Determine the [X, Y] coordinate at the center of the cell enclosing the given text.  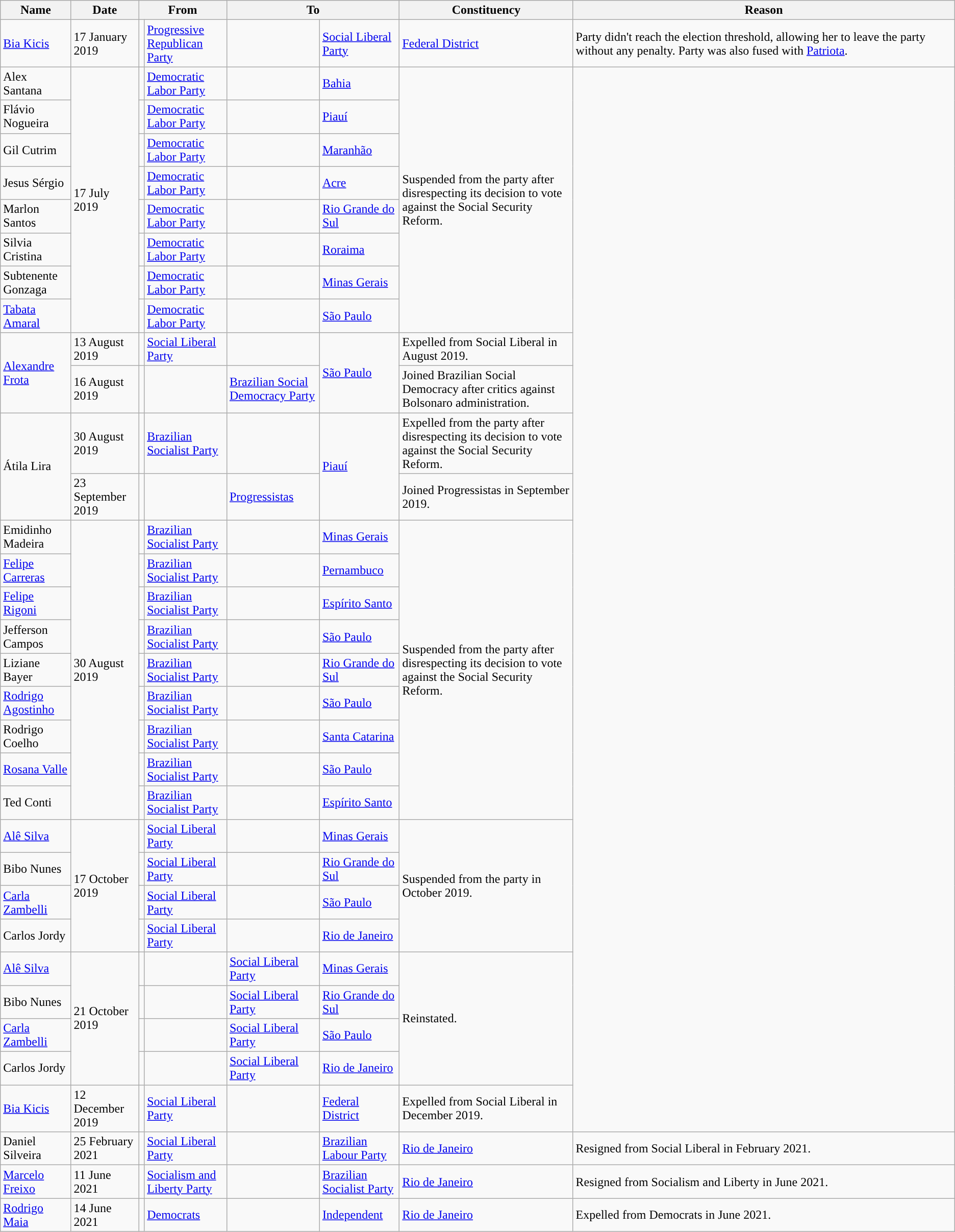
Resigned from Social Liberal in February 2021. [764, 1148]
Silvia Cristina [36, 249]
Jefferson Campos [36, 637]
Rodrigo Maia [36, 1215]
Joined Brazilian Social Democracy after critics against Bolsonaro administration. [486, 389]
Joined Progressistas in September 2019. [486, 497]
17 October 2019 [105, 885]
Rodrigo Agostinho [36, 703]
Santa Catarina [359, 736]
Reason [764, 10]
Liziane Bayer [36, 670]
Independent [359, 1215]
Brazilian Labour Party [359, 1148]
Pernambuco [359, 571]
Progressive Republican Party [186, 43]
Suspended from the party in October 2019. [486, 885]
Democrats [186, 1215]
Constituency [486, 10]
25 February 2021 [105, 1148]
11 June 2021 [105, 1182]
Rosana Valle [36, 770]
23 September 2019 [105, 497]
21 October 2019 [105, 1018]
17 July 2019 [105, 200]
From [183, 10]
Progressistas [273, 497]
17 January 2019 [105, 43]
Name [36, 10]
Brazilian Social Democracy Party [273, 389]
Marcelo Freixo [36, 1182]
Reinstated. [486, 1018]
14 June 2021 [105, 1215]
Daniel Silveira [36, 1148]
Flávio Nogueira [36, 116]
To [313, 10]
13 August 2019 [105, 349]
Felipe Carreras [36, 571]
Expelled from Democrats in June 2021. [764, 1215]
Marlon Santos [36, 216]
Acre [359, 183]
16 August 2019 [105, 389]
Alexandre Frota [36, 373]
12 December 2019 [105, 1108]
Socialism and Liberty Party [186, 1182]
Jesus Sérgio [36, 183]
Tabata Amaral [36, 315]
Bahia [359, 84]
Expelled from Social Liberal in August 2019. [486, 349]
Roraima [359, 249]
Emidinho Madeira [36, 537]
Expelled from the party after disrespecting its decision to vote against the Social Security Reform. [486, 443]
Felipe Rigoni [36, 603]
Maranhão [359, 150]
Subtenente Gonzaga [36, 283]
Ted Conti [36, 802]
Resigned from Socialism and Liberty in June 2021. [764, 1182]
Party didn't reach the election threshold, allowing her to leave the party without any penalty. Party was also fused with Patriota. [764, 43]
Expelled from Social Liberal in December 2019. [486, 1108]
Rodrigo Coelho [36, 736]
Átila Lira [36, 466]
Gil Cutrim [36, 150]
Alex Santana [36, 84]
Date [105, 10]
